Return the (x, y) coordinate for the center point of the cell that contains the specified text.  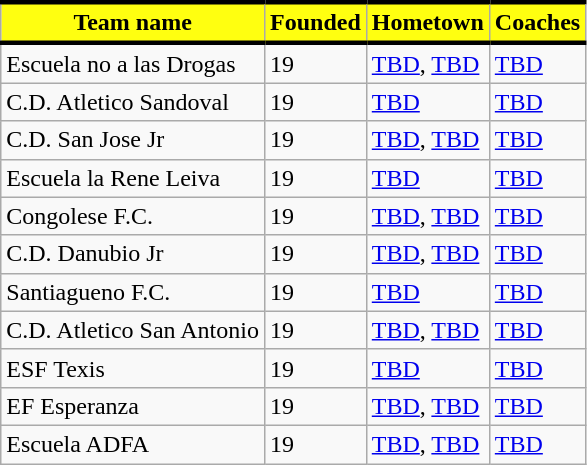
Congolese F.C. (133, 216)
C.D. Danubio Jr (133, 254)
Escuela la Rene Leiva (133, 178)
Hometown (428, 22)
Santiagueno F.C. (133, 292)
ESF Texis (133, 368)
EF Esperanza (133, 406)
Team name (133, 22)
C.D. San Jose Jr (133, 140)
Founded (315, 22)
C.D. Atletico Sandoval (133, 102)
Coaches (537, 22)
C.D. Atletico San Antonio (133, 330)
Escuela no a las Drogas (133, 63)
Escuela ADFA (133, 444)
